Identify which cell holds the provided text, then report its [X, Y] central coordinate. 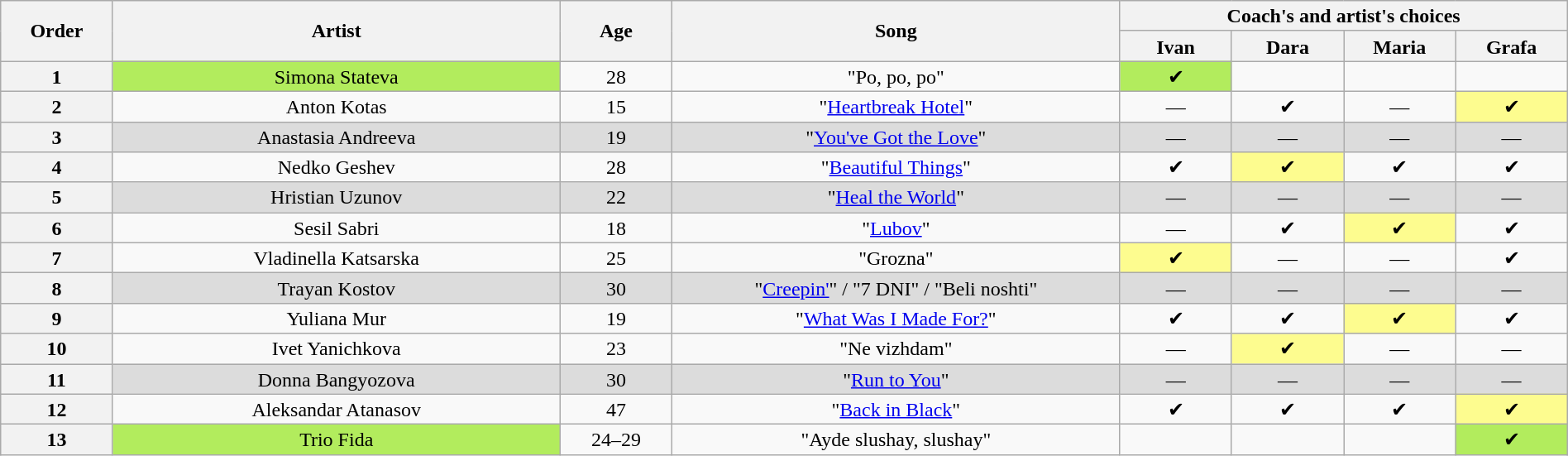
Vladinella Katsarska [336, 258]
22 [615, 197]
9 [56, 318]
Yuliana Mur [336, 318]
Artist [336, 31]
12 [56, 409]
18 [615, 228]
Hristian Uzunov [336, 197]
25 [615, 258]
"Beautiful Things" [896, 167]
Song [896, 31]
"Lubov" [896, 228]
"Grozna" [896, 258]
"Back in Black" [896, 409]
"Creepin'" / "7 DNI" / "Beli noshti" [896, 288]
8 [56, 288]
1 [56, 76]
3 [56, 137]
Simona Stateva [336, 76]
"What Was I Made For?" [896, 318]
Nedko Geshev [336, 167]
"Heal the World" [896, 197]
Ivan [1176, 46]
Trayan Kostov [336, 288]
6 [56, 228]
"You've Got the Love" [896, 137]
Anastasia Andreeva [336, 137]
10 [56, 349]
"Po, po, po" [896, 76]
Donna Bangyozova [336, 379]
"Ayde slushay, slushay" [896, 440]
23 [615, 349]
Maria [1399, 46]
7 [56, 258]
Ivet Yanichkova [336, 349]
15 [615, 106]
Aleksandar Atanasov [336, 409]
5 [56, 197]
Order [56, 31]
47 [615, 409]
Anton Kotas [336, 106]
24–29 [615, 440]
11 [56, 379]
Dara [1287, 46]
"Ne vizhdam" [896, 349]
Coach's and artist's choices [1343, 17]
Sesil Sabri [336, 228]
Age [615, 31]
13 [56, 440]
"Heartbreak Hotel" [896, 106]
Trio Fida [336, 440]
2 [56, 106]
Grafa [1512, 46]
4 [56, 167]
"Run to You" [896, 379]
